Identify which cell holds the provided text, then report its (X, Y) central coordinate. 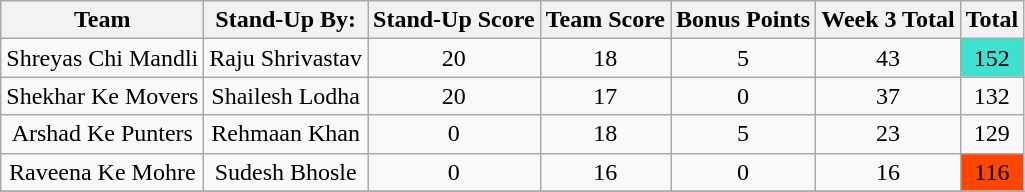
37 (888, 96)
116 (992, 172)
129 (992, 134)
Raju Shrivastav (286, 58)
Team (102, 20)
Total (992, 20)
152 (992, 58)
23 (888, 134)
Stand-Up Score (454, 20)
132 (992, 96)
Week 3 Total (888, 20)
17 (605, 96)
Bonus Points (744, 20)
Sudesh Bhosle (286, 172)
Rehmaan Khan (286, 134)
Shreyas Chi Mandli (102, 58)
Team Score (605, 20)
Shailesh Lodha (286, 96)
Arshad Ke Punters (102, 134)
43 (888, 58)
Shekhar Ke Movers (102, 96)
Stand-Up By: (286, 20)
Raveena Ke Mohre (102, 172)
